Pinpoint the cell where the given text exists, returning its (X, Y) midpoint coordinate. 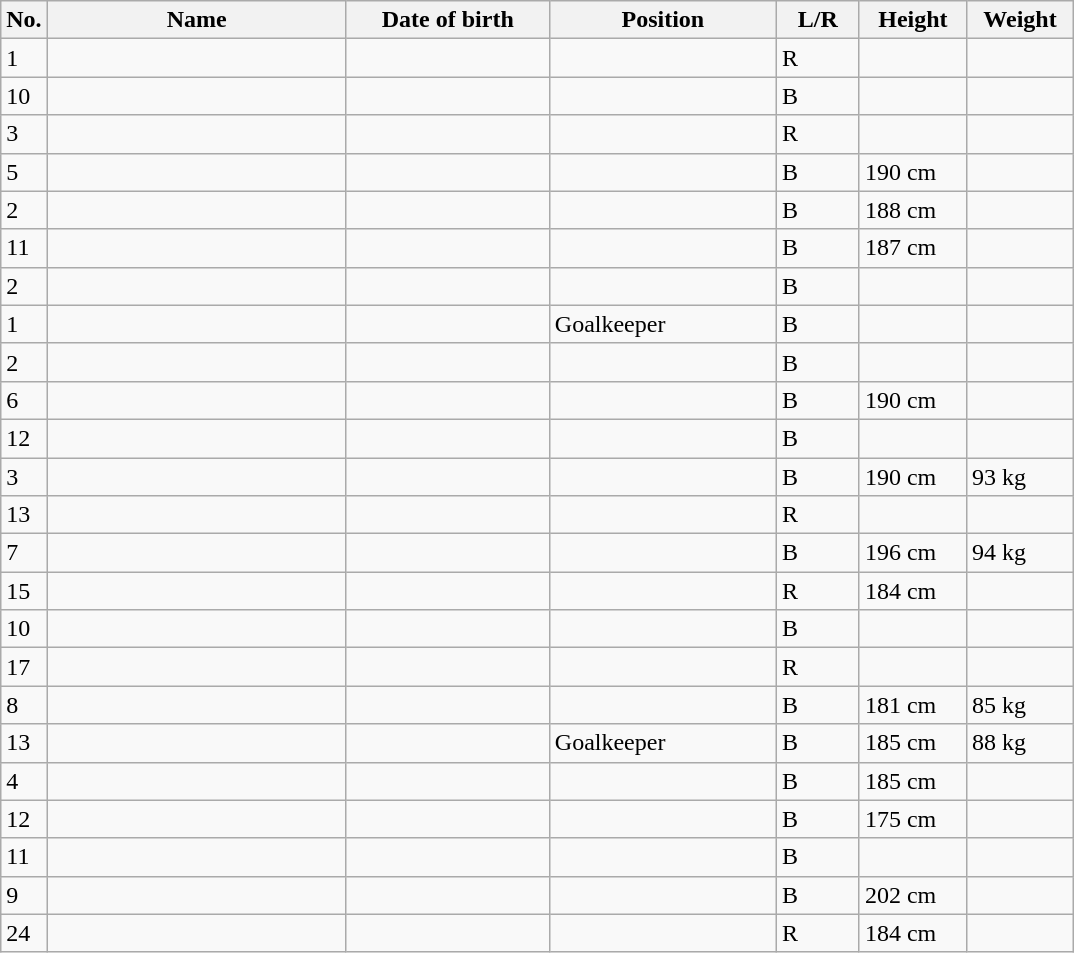
6 (24, 400)
202 cm (912, 895)
93 kg (1020, 477)
88 kg (1020, 743)
No. (24, 20)
94 kg (1020, 553)
Position (662, 20)
187 cm (912, 248)
7 (24, 553)
L/R (818, 20)
8 (24, 705)
5 (24, 172)
Height (912, 20)
15 (24, 591)
85 kg (1020, 705)
188 cm (912, 210)
Name (196, 20)
181 cm (912, 705)
Date of birth (448, 20)
24 (24, 933)
175 cm (912, 819)
Weight (1020, 20)
9 (24, 895)
17 (24, 667)
4 (24, 781)
196 cm (912, 553)
